Detect which cell encompasses the target text, then output its (x, y) center coordinate. 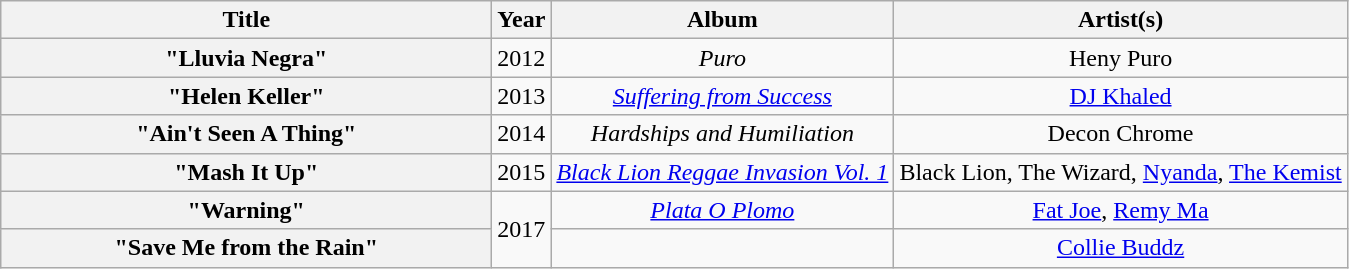
Plata O Plomo (722, 210)
Collie Buddz (1120, 248)
Fat Joe, Remy Ma (1120, 210)
DJ Khaled (1120, 96)
2014 (522, 134)
2012 (522, 58)
Suffering from Success (722, 96)
2015 (522, 172)
"Save Me from the Rain" (246, 248)
Black Lion Reggae Invasion Vol. 1 (722, 172)
"Ain't Seen A Thing" (246, 134)
Title (246, 20)
"Mash It Up" (246, 172)
"Helen Keller" (246, 96)
Hardships and Humiliation (722, 134)
Year (522, 20)
2013 (522, 96)
Heny Puro (1120, 58)
Decon Chrome (1120, 134)
Album (722, 20)
2017 (522, 229)
Black Lion, The Wizard, Nyanda, The Kemist (1120, 172)
Artist(s) (1120, 20)
"Warning" (246, 210)
"Lluvia Negra" (246, 58)
Puro (722, 58)
